Return the [X, Y] coordinate for the center point of the cell that contains the specified text.  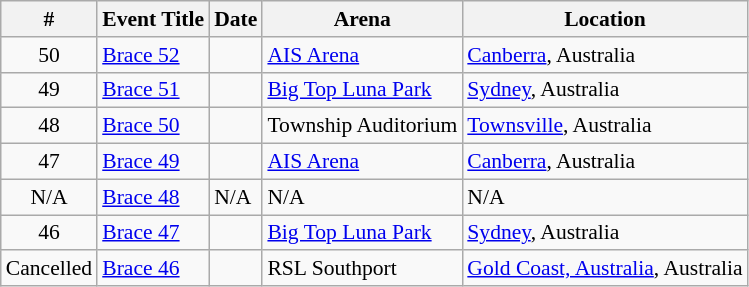
Brace 47 [153, 233]
Location [604, 19]
Townsville, Australia [604, 126]
RSL Southport [362, 269]
Township Auditorium [362, 126]
Date [236, 19]
Arena [362, 19]
Brace 51 [153, 90]
48 [49, 126]
# [49, 19]
Brace 46 [153, 269]
46 [49, 233]
Brace 49 [153, 162]
Brace 50 [153, 126]
47 [49, 162]
49 [49, 90]
50 [49, 55]
Event Title [153, 19]
Gold Coast, Australia, Australia [604, 269]
Cancelled [49, 269]
Brace 52 [153, 55]
Brace 48 [153, 197]
